Return [x, y] of the center of cell containing provided text 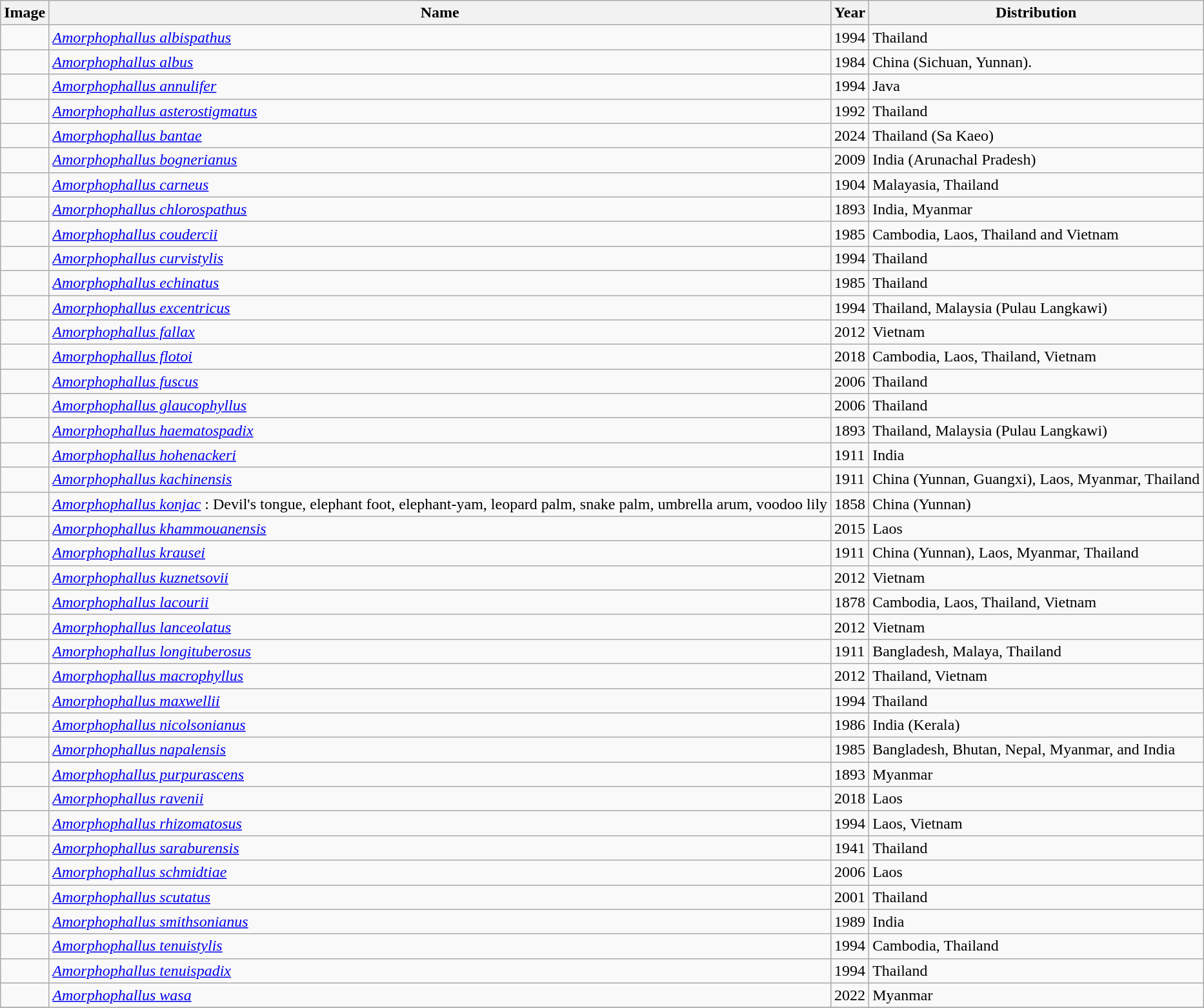
China (Sichuan, Yunnan). [1036, 62]
Amorphophallus kachinensis [440, 479]
Amorphophallus albus [440, 62]
Amorphophallus wasa [440, 995]
Amorphophallus glaucophyllus [440, 406]
Amorphophallus schmidtiae [440, 872]
Thailand (Sa Kaeo) [1036, 136]
Amorphophallus saraburensis [440, 848]
Image [25, 13]
Amorphophallus longituberosus [440, 651]
China (Yunnan, Guangxi), Laos, Myanmar, Thailand [1036, 479]
Amorphophallus albispathus [440, 37]
Amorphophallus chlorospathus [440, 209]
Amorphophallus krausei [440, 553]
1986 [850, 725]
India (Kerala) [1036, 725]
Amorphophallus bognerianus [440, 160]
Amorphophallus haematospadix [440, 430]
Amorphophallus coudercii [440, 234]
Amorphophallus curvistylis [440, 258]
Amorphophallus kuznetsovii [440, 578]
Amorphophallus flotoi [440, 357]
Name [440, 13]
Bangladesh, Malaya, Thailand [1036, 651]
Distribution [1036, 13]
Amorphophallus konjac : Devil's tongue, elephant foot, elephant-yam, leopard palm, snake palm, umbrella arum, voodoo lily [440, 504]
Cambodia, Thailand [1036, 946]
Laos, Vietnam [1036, 823]
1858 [850, 504]
Amorphophallus smithsonianus [440, 922]
Amorphophallus tenuispadix [440, 971]
1992 [850, 111]
Amorphophallus tenuistylis [440, 946]
Bangladesh, Bhutan, Nepal, Myanmar, and India [1036, 750]
Amorphophallus hohenackeri [440, 455]
Year [850, 13]
1878 [850, 602]
2009 [850, 160]
Amorphophallus fuscus [440, 381]
Amorphophallus excentricus [440, 308]
1984 [850, 62]
Java [1036, 86]
Amorphophallus scutatus [440, 897]
Amorphophallus napalensis [440, 750]
Amorphophallus annulifer [440, 86]
Cambodia, Laos, Thailand and Vietnam [1036, 234]
Amorphophallus rhizomatosus [440, 823]
Amorphophallus echinatus [440, 283]
Amorphophallus purpurascens [440, 774]
Amorphophallus bantae [440, 136]
2024 [850, 136]
Amorphophallus lacourii [440, 602]
Malayasia, Thailand [1036, 185]
Amorphophallus nicolsonianus [440, 725]
Amorphophallus carneus [440, 185]
India, Myanmar [1036, 209]
2001 [850, 897]
1989 [850, 922]
1904 [850, 185]
Amorphophallus ravenii [440, 799]
Amorphophallus khammouanensis [440, 529]
2022 [850, 995]
India (Arunachal Pradesh) [1036, 160]
Thailand, Vietnam [1036, 676]
Amorphophallus macrophyllus [440, 676]
Amorphophallus lanceolatus [440, 627]
China (Yunnan), Laos, Myanmar, Thailand [1036, 553]
Amorphophallus maxwellii [440, 700]
1941 [850, 848]
Amorphophallus fallax [440, 332]
China (Yunnan) [1036, 504]
Amorphophallus asterostigmatus [440, 111]
2015 [850, 529]
